Output the (x, y) coordinate of the center of the cell containing the given text.  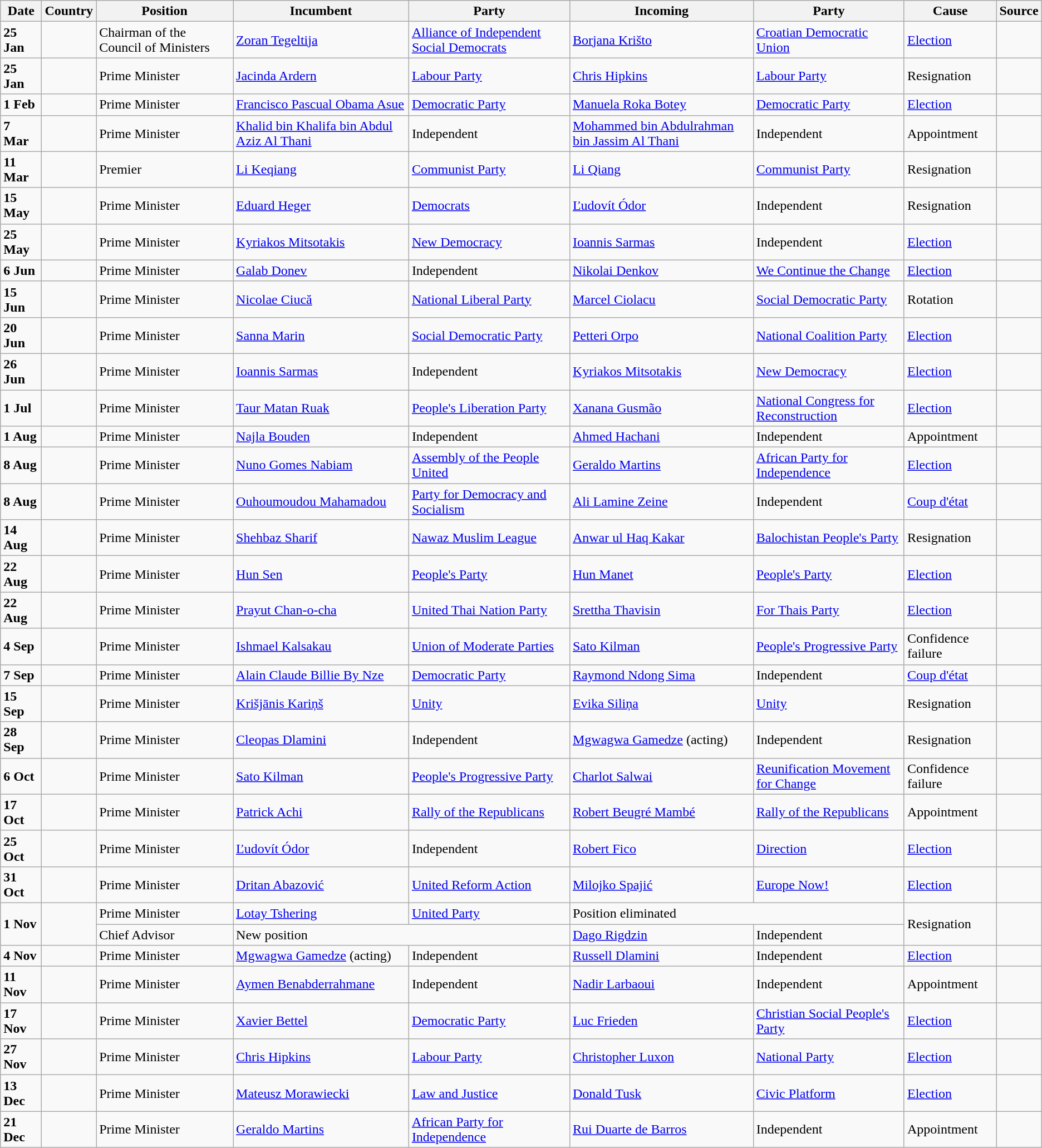
Rui Duarte de Barros (661, 1130)
Reunification Movement for Change (828, 776)
Manuela Roka Botey (661, 105)
Marcel Ciolacu (661, 299)
Incoming (661, 11)
Luc Frieden (661, 1021)
21 Dec (21, 1130)
Dago Rigdzin (661, 934)
Aymen Benabderrahmane (321, 985)
Chairman of the Council of Ministers (165, 40)
13 Dec (21, 1093)
Nikolai Denkov (661, 270)
Premier (165, 169)
Borjana Krišto (661, 40)
Christian Social People's Party (828, 1021)
Assembly of the People United (489, 465)
11 Mar (21, 169)
National Party (828, 1057)
Christopher Luxon (661, 1057)
Nicolae Ciucă (321, 299)
Charlot Salwai (661, 776)
Xanana Gusmão (661, 407)
Nadir Larbaoui (661, 985)
Li Qiang (661, 169)
Russell Dlamini (661, 956)
Alain Claude Billie By Nze (321, 675)
Raymond Ndong Sima (661, 675)
Chief Advisor (165, 934)
Croatian Democratic Union (828, 40)
Milojko Spajić (661, 885)
Mateusz Morawiecki (321, 1093)
1 Jul (21, 407)
Lotay Tshering (321, 913)
Khalid bin Khalifa bin Abdul Aziz Al Thani (321, 134)
1 Nov (21, 924)
Galab Donev (321, 270)
Incumbent (321, 11)
Democrats (489, 206)
Law and Justice (489, 1093)
Evika Siliņa (661, 703)
Alliance of Independent Social Democrats (489, 40)
Nawaz Muslim League (489, 538)
Shehbaz Sharif (321, 538)
Robert Beugré Mambé (661, 812)
United Reform Action (489, 885)
Source (1019, 11)
27 Nov (21, 1057)
Zoran Tegeltija (321, 40)
Krišjānis Kariņš (321, 703)
Union of Moderate Parties (489, 647)
Cleopas Dlamini (321, 740)
Balochistan People's Party (828, 538)
Europe Now! (828, 885)
Ali Lamine Zeine (661, 502)
Prayut Chan-o-cha (321, 610)
Patrick Achi (321, 812)
Party for Democracy and Socialism (489, 502)
6 Oct (21, 776)
Ishmael Kalsakau (321, 647)
15 May (21, 206)
Cause (950, 11)
Jacinda Ardern (321, 76)
Hun Manet (661, 574)
25 Oct (21, 848)
Position eliminated (737, 913)
Robert Fico (661, 848)
11 Nov (21, 985)
New position (402, 934)
7 Sep (21, 675)
Petteri Orpo (661, 335)
Ahmed Hachani (661, 437)
Xavier Bettel (321, 1021)
Taur Matan Ruak (321, 407)
Rotation (950, 299)
For Thais Party (828, 610)
26 Jun (21, 372)
National Congress for Reconstruction (828, 407)
Donald Tusk (661, 1093)
Nuno Gomes Nabiam (321, 465)
Sanna Marin (321, 335)
Country (69, 11)
Position (165, 11)
Civic Platform (828, 1093)
1 Feb (21, 105)
National Coalition Party (828, 335)
United Thai Nation Party (489, 610)
17 Oct (21, 812)
28 Sep (21, 740)
7 Mar (21, 134)
17 Nov (21, 1021)
Direction (828, 848)
Eduard Heger (321, 206)
Date (21, 11)
31 Oct (21, 885)
6 Jun (21, 270)
Dritan Abazović (321, 885)
People's Liberation Party (489, 407)
Mohammed bin Abdulrahman bin Jassim Al Thani (661, 134)
4 Sep (21, 647)
We Continue the Change (828, 270)
15 Sep (21, 703)
25 May (21, 242)
Srettha Thavisin (661, 610)
15 Jun (21, 299)
Najla Bouden (321, 437)
Anwar ul Haq Kakar (661, 538)
14 Aug (21, 538)
4 Nov (21, 956)
20 Jun (21, 335)
Li Keqiang (321, 169)
United Party (489, 913)
National Liberal Party (489, 299)
Hun Sen (321, 574)
1 Aug (21, 437)
Francisco Pascual Obama Asue (321, 105)
Ouhoumoudou Mahamadou (321, 502)
